Search for the cell housing the specified text and yield its [X, Y] center coordinate. 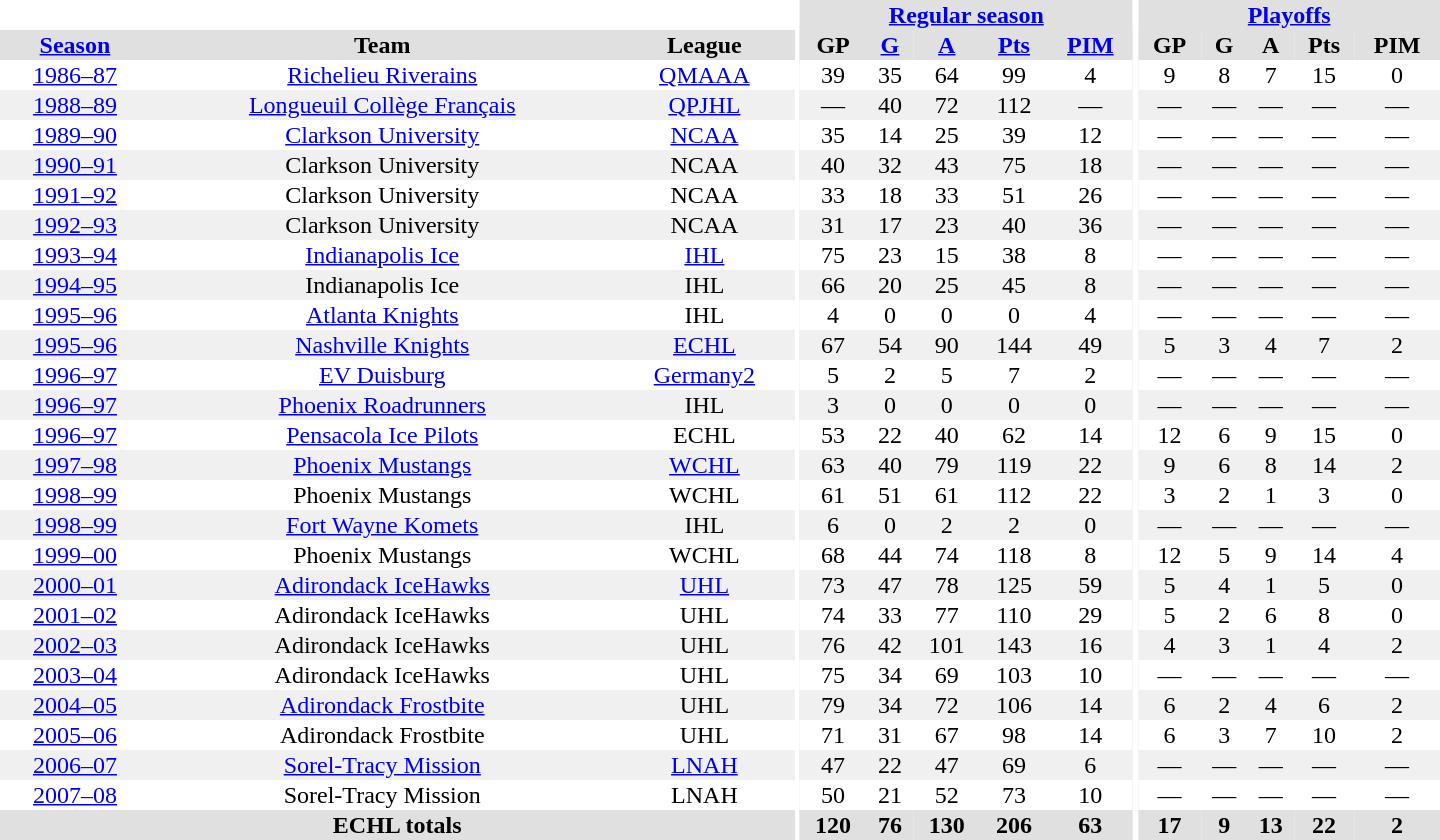
2003–04 [75, 675]
206 [1014, 825]
1992–93 [75, 225]
66 [832, 285]
125 [1014, 585]
49 [1091, 345]
Season [75, 45]
EV Duisburg [382, 375]
29 [1091, 615]
120 [832, 825]
53 [832, 435]
26 [1091, 195]
54 [890, 345]
2001–02 [75, 615]
50 [832, 795]
1993–94 [75, 255]
71 [832, 735]
78 [946, 585]
130 [946, 825]
52 [946, 795]
42 [890, 645]
Longueuil Collège Français [382, 105]
90 [946, 345]
45 [1014, 285]
2000–01 [75, 585]
League [705, 45]
1997–98 [75, 465]
Fort Wayne Komets [382, 525]
Phoenix Roadrunners [382, 405]
118 [1014, 555]
Regular season [966, 15]
99 [1014, 75]
Germany2 [705, 375]
ECHL totals [397, 825]
QMAAA [705, 75]
32 [890, 165]
68 [832, 555]
106 [1014, 705]
1994–95 [75, 285]
1989–90 [75, 135]
44 [890, 555]
16 [1091, 645]
Playoffs [1289, 15]
2006–07 [75, 765]
2004–05 [75, 705]
143 [1014, 645]
101 [946, 645]
77 [946, 615]
1988–89 [75, 105]
QPJHL [705, 105]
1991–92 [75, 195]
Team [382, 45]
1990–91 [75, 165]
144 [1014, 345]
119 [1014, 465]
2005–06 [75, 735]
38 [1014, 255]
110 [1014, 615]
Nashville Knights [382, 345]
2002–03 [75, 645]
98 [1014, 735]
62 [1014, 435]
13 [1270, 825]
Richelieu Riverains [382, 75]
Pensacola Ice Pilots [382, 435]
36 [1091, 225]
21 [890, 795]
1999–00 [75, 555]
20 [890, 285]
103 [1014, 675]
59 [1091, 585]
2007–08 [75, 795]
64 [946, 75]
Atlanta Knights [382, 315]
1986–87 [75, 75]
43 [946, 165]
